For the text-containing cell, return its midpoint in [X, Y] coordinate format. 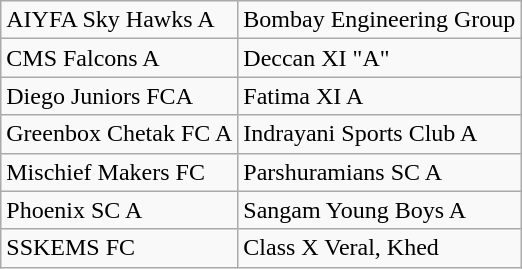
Class X Veral, Khed [380, 248]
Deccan XI "A" [380, 58]
Sangam Young Boys A [380, 210]
Fatima XI A [380, 96]
Phoenix SC A [120, 210]
CMS Falcons A [120, 58]
SSKEMS FC [120, 248]
Bombay Engineering Group [380, 20]
AIYFA Sky Hawks A [120, 20]
Parshuramians SC A [380, 172]
Mischief Makers FC [120, 172]
Diego Juniors FCA [120, 96]
Indrayani Sports Club A [380, 134]
Greenbox Chetak FC A [120, 134]
